Extract the [X, Y] coordinate from the center of the cell holding the provided text.  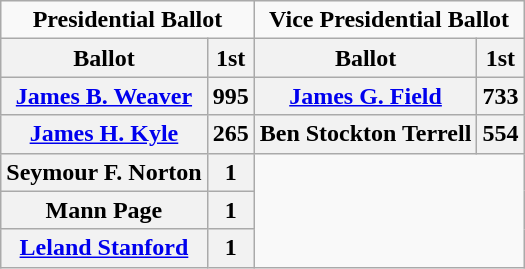
Presidential Ballot [128, 20]
Seymour F. Norton [104, 172]
Mann Page [104, 210]
James H. Kyle [104, 134]
James G. Field [366, 96]
554 [500, 134]
995 [230, 96]
Leland Stanford [104, 248]
Ben Stockton Terrell [366, 134]
265 [230, 134]
733 [500, 96]
James B. Weaver [104, 96]
Vice Presidential Ballot [389, 20]
